Extract the (X, Y) coordinate from the center of the cell holding the provided text.  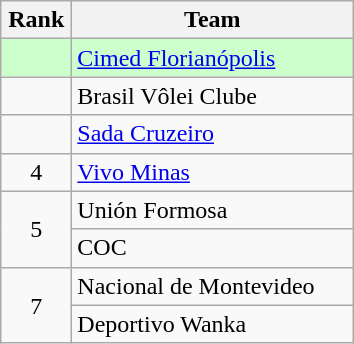
COC (212, 248)
Cimed Florianópolis (212, 58)
Sada Cruzeiro (212, 134)
Deportivo Wanka (212, 324)
Unión Formosa (212, 210)
Brasil Vôlei Clube (212, 96)
Nacional de Montevideo (212, 286)
Rank (36, 20)
Team (212, 20)
Vivo Minas (212, 172)
5 (36, 229)
7 (36, 305)
4 (36, 172)
